Determine the (x, y) coordinate at the center of the cell enclosing the given text.  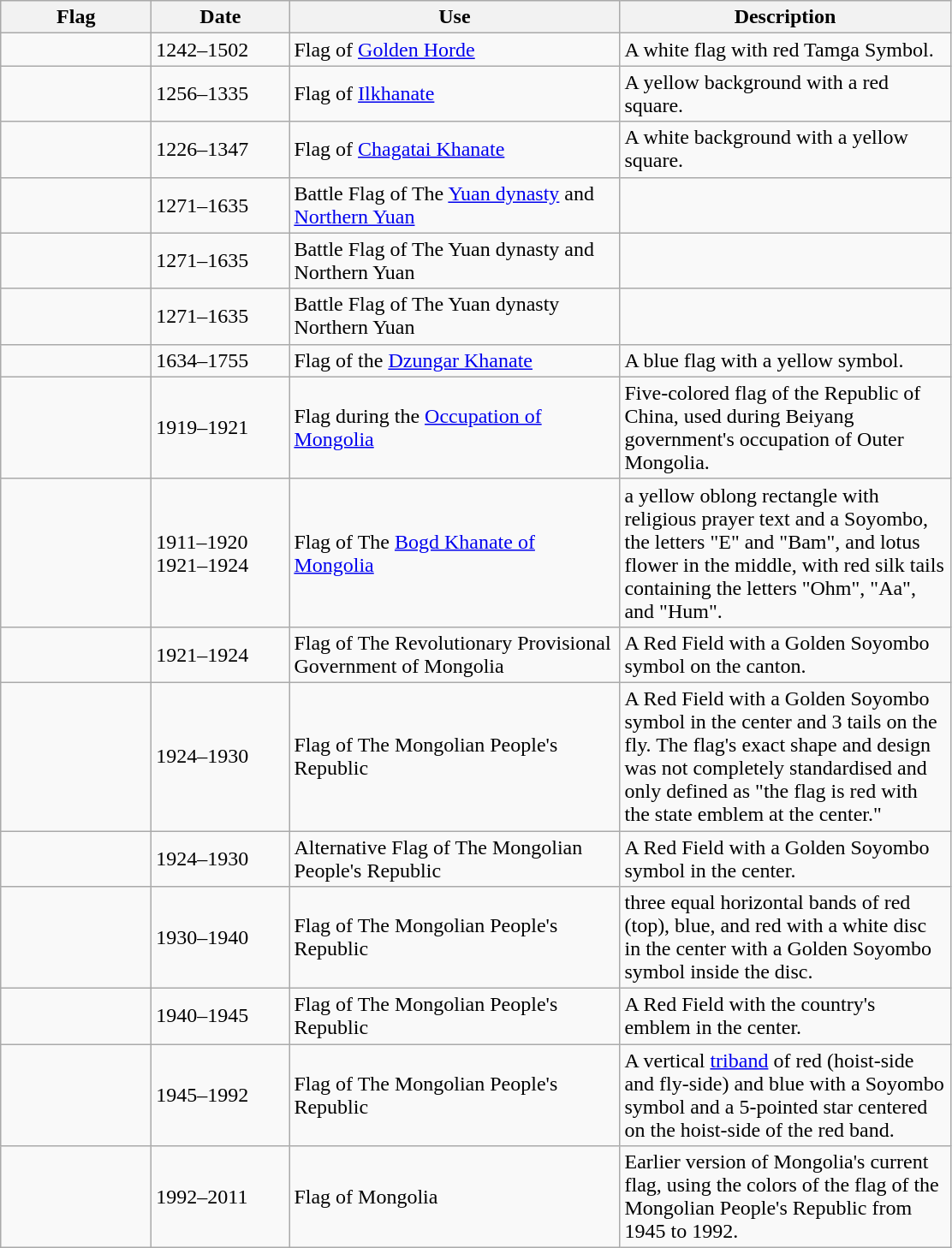
Use (455, 17)
A Red Field with a Golden Soyombo symbol on the canton. (785, 654)
1911–19201921–1924 (221, 553)
Alternative Flag of The Mongolian People's Republic (455, 858)
A white background with a yellow square. (785, 149)
A Red Field with the country's emblem in the center. (785, 1017)
1919–1921 (221, 428)
Flag (76, 17)
Earlier version of Mongolia's current flag, using the colors of the flag of the Mongolian People's Republic from 1945 to 1992. (785, 1197)
A Red Field with a Golden Soyombo symbol in the center. (785, 858)
1256–1335 (221, 94)
Flag of Golden Horde (455, 50)
1242–1502 (221, 50)
Date (221, 17)
Flag of Chagatai Khanate (455, 149)
A yellow background with a red square. (785, 94)
1945–1992 (221, 1096)
Flag of Ilkhanate (455, 94)
Flag of The Revolutionary Provisional Government of Mongolia (455, 654)
1992–2011 (221, 1197)
1921–1924 (221, 654)
1940–1945 (221, 1017)
Five-colored flag of the Republic of China, used during Beiyang government's occupation of Outer Mongolia. (785, 428)
Flag during the Occupation of Mongolia (455, 428)
Battle Flag of The Yuan dynasty Northern Yuan (455, 317)
1226–1347 (221, 149)
1634–1755 (221, 360)
Flag of The Bogd Khanate of Mongolia (455, 553)
A white flag with red Tamga Symbol. (785, 50)
1930–1940 (221, 938)
A vertical triband of red (hoist-side and fly-side) and blue with a Soyombo symbol and a 5-pointed star centered on the hoist-side of the red band. (785, 1096)
A blue flag with a yellow symbol. (785, 360)
Flag of Mongolia (455, 1197)
Description (785, 17)
three equal horizontal bands of red (top), blue, and red with a white disc in the center with a Golden Soyombo symbol inside the disc. (785, 938)
Flag of the Dzungar Khanate (455, 360)
